Scan for the cell matching the given text and deliver its [x, y] coordinate at center. 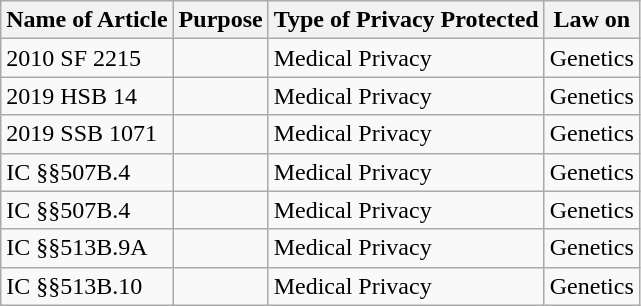
IC §§513B.9A [87, 248]
IC §§513B.10 [87, 286]
Purpose [220, 20]
Name of Article [87, 20]
2019 HSB 14 [87, 96]
Law on [592, 20]
2019 SSB 1071 [87, 134]
Type of Privacy Protected [406, 20]
2010 SF 2215 [87, 58]
